Find where the given text appears and provide that cell's center as (x, y) coordinate. 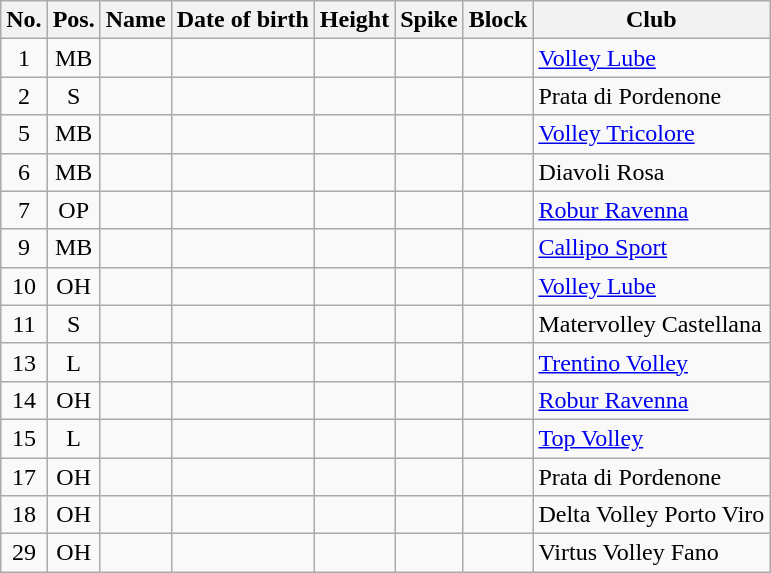
No. (24, 20)
29 (24, 553)
OP (74, 210)
14 (24, 400)
13 (24, 362)
Name (136, 20)
9 (24, 248)
18 (24, 515)
Date of birth (242, 20)
Diavoli Rosa (652, 172)
Trentino Volley (652, 362)
Height (354, 20)
Delta Volley Porto Viro (652, 515)
6 (24, 172)
5 (24, 134)
Pos. (74, 20)
Spike (429, 20)
Block (498, 20)
11 (24, 324)
Top Volley (652, 438)
Matervolley Castellana (652, 324)
Club (652, 20)
15 (24, 438)
1 (24, 58)
Virtus Volley Fano (652, 553)
Callipo Sport (652, 248)
2 (24, 96)
7 (24, 210)
17 (24, 477)
10 (24, 286)
Volley Tricolore (652, 134)
